Output the (x, y) coordinate of the center of the cell containing the given text.  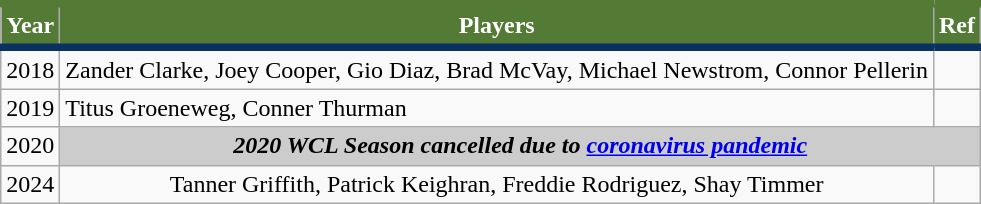
2024 (30, 184)
2018 (30, 68)
Tanner Griffith, Patrick Keighran, Freddie Rodriguez, Shay Timmer (497, 184)
Year (30, 26)
2019 (30, 108)
Ref (956, 26)
Zander Clarke, Joey Cooper, Gio Diaz, Brad McVay, Michael Newstrom, Connor Pellerin (497, 68)
2020 WCL Season cancelled due to coronavirus pandemic (520, 146)
2020 (30, 146)
Players (497, 26)
Titus Groeneweg, Conner Thurman (497, 108)
